Provide the (x, y) coordinate of the cell's center where the given text is located.  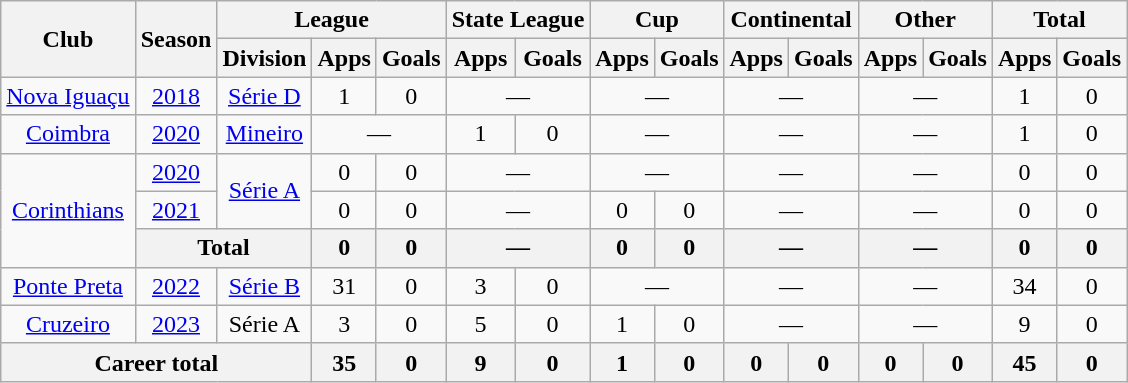
34 (1024, 286)
Division (264, 58)
5 (480, 324)
Career total (156, 362)
Season (176, 39)
31 (344, 286)
2022 (176, 286)
State League (518, 20)
Other (925, 20)
Club (68, 39)
35 (344, 362)
Nova Iguaçu (68, 96)
League (332, 20)
2018 (176, 96)
Cruzeiro (68, 324)
Série B (264, 286)
2021 (176, 210)
Coimbra (68, 134)
Continental (791, 20)
Cup (657, 20)
2023 (176, 324)
Ponte Preta (68, 286)
Corinthians (68, 210)
Mineiro (264, 134)
45 (1024, 362)
Série D (264, 96)
